From the cell containing the given text, extract its center point as (X, Y) coordinate. 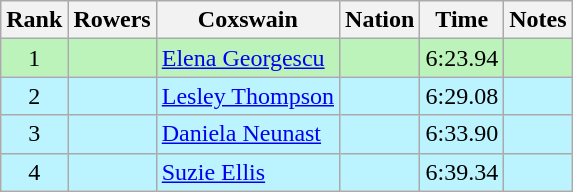
Coxswain (248, 20)
3 (34, 134)
6:39.34 (462, 172)
Suzie Ellis (248, 172)
1 (34, 58)
6:29.08 (462, 96)
4 (34, 172)
Elena Georgescu (248, 58)
Notes (538, 20)
Lesley Thompson (248, 96)
Time (462, 20)
6:33.90 (462, 134)
Daniela Neunast (248, 134)
Rank (34, 20)
6:23.94 (462, 58)
2 (34, 96)
Rowers (112, 20)
Nation (380, 20)
